Search for the cell housing the specified text and yield its [X, Y] center coordinate. 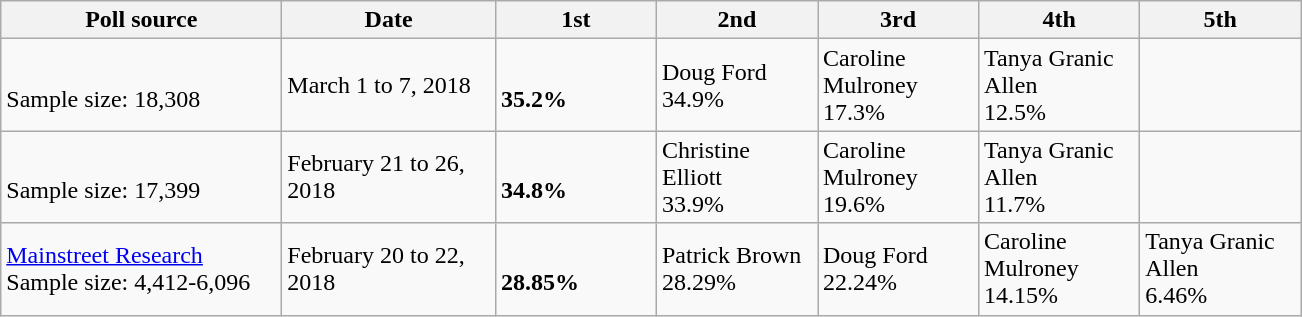
Poll source [142, 20]
Tanya Granic Allen 11.7% [1060, 177]
Christine Elliott33.9% [736, 177]
March 1 to 7, 2018 [389, 85]
34.8% [576, 177]
Mainstreet Research Sample size: 4,412-6,096 [142, 269]
Tanya Granic Allen 12.5% [1060, 85]
4th [1060, 20]
3rd [898, 20]
Tanya Granic Allen 6.46% [1220, 269]
February 21 to 26, 2018 [389, 177]
Sample size: 18,308 [142, 85]
5th [1220, 20]
1st [576, 20]
2nd [736, 20]
February 20 to 22, 2018 [389, 269]
Doug Ford34.9% [736, 85]
Date [389, 20]
Patrick Brown28.29% [736, 269]
Caroline Mulroney 19.6% [898, 177]
Sample size: 17,399 [142, 177]
35.2% [576, 85]
Caroline Mulroney 17.3% [898, 85]
Caroline Mulroney 14.15% [1060, 269]
Doug Ford22.24% [898, 269]
28.85% [576, 269]
